For the text-containing cell, return its midpoint in [X, Y] coordinate format. 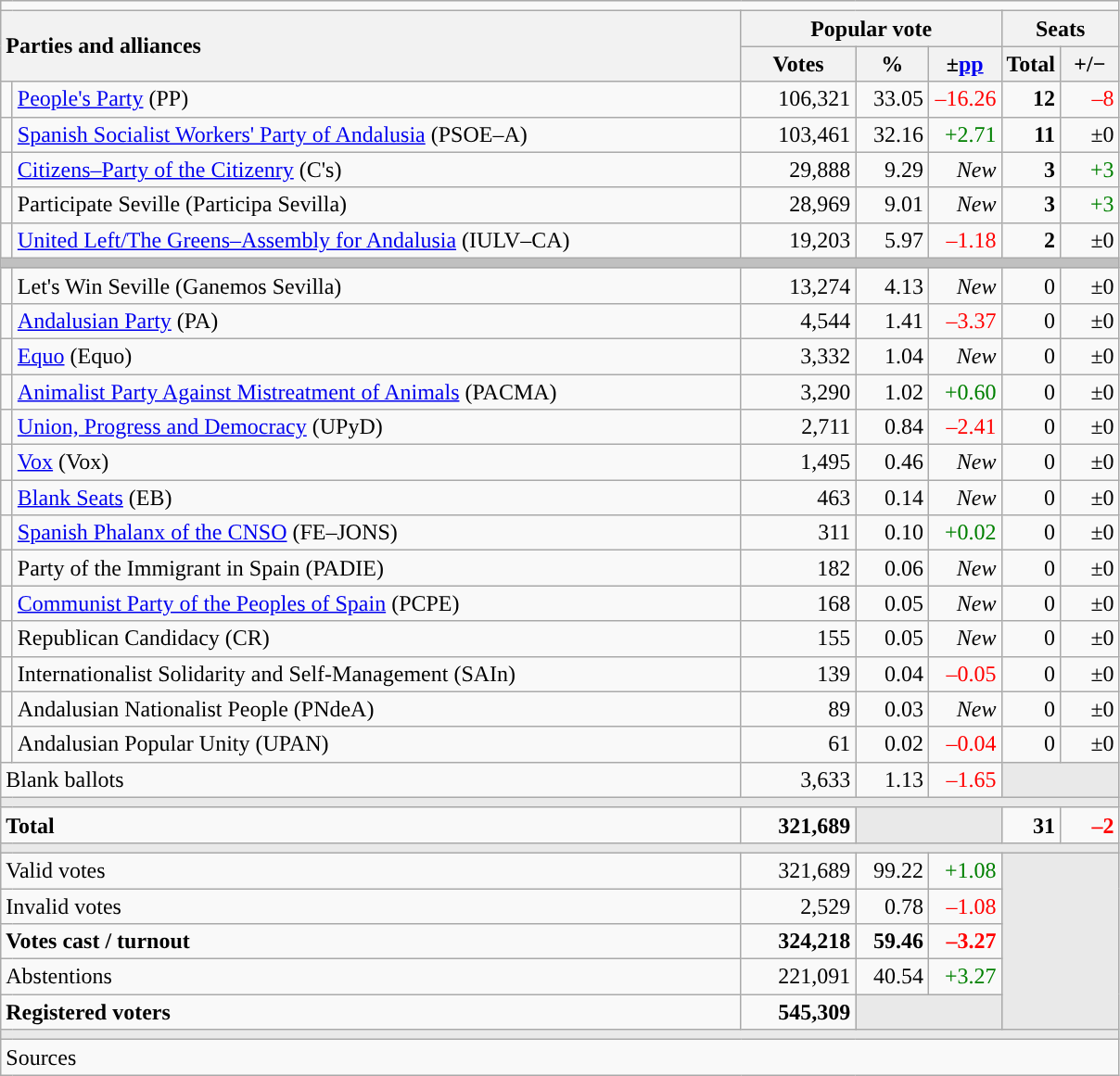
–0.04 [964, 744]
+3.27 [964, 977]
+0.60 [964, 392]
United Left/The Greens–Assembly for Andalusia (IULV–CA) [376, 240]
155 [798, 639]
Party of the Immigrant in Spain (PADIE) [376, 568]
13,274 [798, 285]
Vox (Vox) [376, 462]
40.54 [892, 977]
0.04 [892, 674]
Votes [798, 64]
Invalid votes [371, 905]
463 [798, 498]
Andalusian Nationalist People (PNdeA) [376, 709]
Votes cast / turnout [371, 942]
–2.41 [964, 427]
Let's Win Seville (Ganemos Sevilla) [376, 285]
Blank ballots [371, 779]
168 [798, 603]
–3.37 [964, 321]
29,888 [798, 170]
99.22 [892, 870]
Seats [1061, 29]
Andalusian Party (PA) [376, 321]
1.41 [892, 321]
32.16 [892, 134]
Spanish Socialist Workers' Party of Andalusia (PSOE–A) [376, 134]
61 [798, 744]
28,969 [798, 205]
+2.71 [964, 134]
4,544 [798, 321]
–2 [1090, 825]
139 [798, 674]
182 [798, 568]
Andalusian Popular Unity (UPAN) [376, 744]
Registered voters [371, 1012]
0.06 [892, 568]
0.78 [892, 905]
59.46 [892, 942]
+1.08 [964, 870]
3,290 [798, 392]
Equo (Equo) [376, 356]
+/− [1090, 64]
–8 [1090, 99]
31 [1031, 825]
Citizens–Party of the Citizenry (C's) [376, 170]
2,529 [798, 905]
Parties and alliances [371, 46]
5.97 [892, 240]
People's Party (PP) [376, 99]
0.02 [892, 744]
324,218 [798, 942]
Union, Progress and Democracy (UPyD) [376, 427]
19,203 [798, 240]
1.13 [892, 779]
106,321 [798, 99]
Internationalist Solidarity and Self-Management (SAIn) [376, 674]
9.29 [892, 170]
89 [798, 709]
1,495 [798, 462]
Abstentions [371, 977]
–1.18 [964, 240]
Participate Seville (Participa Sevilla) [376, 205]
–1.08 [964, 905]
0.46 [892, 462]
–1.65 [964, 779]
1.04 [892, 356]
Popular vote [872, 29]
11 [1031, 134]
Animalist Party Against Mistreatment of Animals (PACMA) [376, 392]
3,633 [798, 779]
–0.05 [964, 674]
Sources [560, 1057]
0.14 [892, 498]
–3.27 [964, 942]
1.02 [892, 392]
103,461 [798, 134]
4.13 [892, 285]
0.10 [892, 533]
221,091 [798, 977]
+0.02 [964, 533]
0.84 [892, 427]
12 [1031, 99]
Valid votes [371, 870]
2,711 [798, 427]
Communist Party of the Peoples of Spain (PCPE) [376, 603]
545,309 [798, 1012]
% [892, 64]
2 [1031, 240]
311 [798, 533]
Blank Seats (EB) [376, 498]
3,332 [798, 356]
Spanish Phalanx of the CNSO (FE–JONS) [376, 533]
33.05 [892, 99]
0.03 [892, 709]
9.01 [892, 205]
±pp [964, 64]
–16.26 [964, 99]
Republican Candidacy (CR) [376, 639]
